Detect which cell encompasses the target text, then output its (x, y) center coordinate. 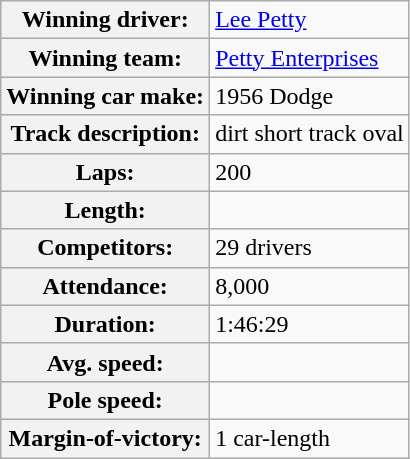
1:46:29 (310, 324)
Winning driver: (106, 20)
Attendance: (106, 286)
1 car-length (310, 438)
1956 Dodge (310, 96)
Competitors: (106, 248)
Pole speed: (106, 400)
Length: (106, 210)
Track description: (106, 134)
Laps: (106, 172)
Margin-of-victory: (106, 438)
8,000 (310, 286)
Avg. speed: (106, 362)
Winning car make: (106, 96)
Lee Petty (310, 20)
29 drivers (310, 248)
dirt short track oval (310, 134)
Duration: (106, 324)
Petty Enterprises (310, 58)
Winning team: (106, 58)
200 (310, 172)
